Extract the (X, Y) coordinate from the center of the cell holding the provided text.  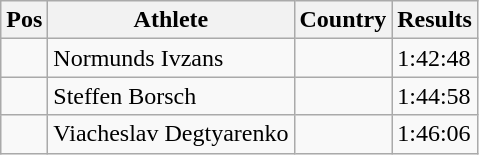
1:46:06 (435, 134)
Normunds Ivzans (171, 58)
Results (435, 20)
Steffen Borsch (171, 96)
Viacheslav Degtyarenko (171, 134)
Athlete (171, 20)
Pos (24, 20)
Country (343, 20)
1:44:58 (435, 96)
1:42:48 (435, 58)
